Identify which cell holds the provided text, then report its (x, y) central coordinate. 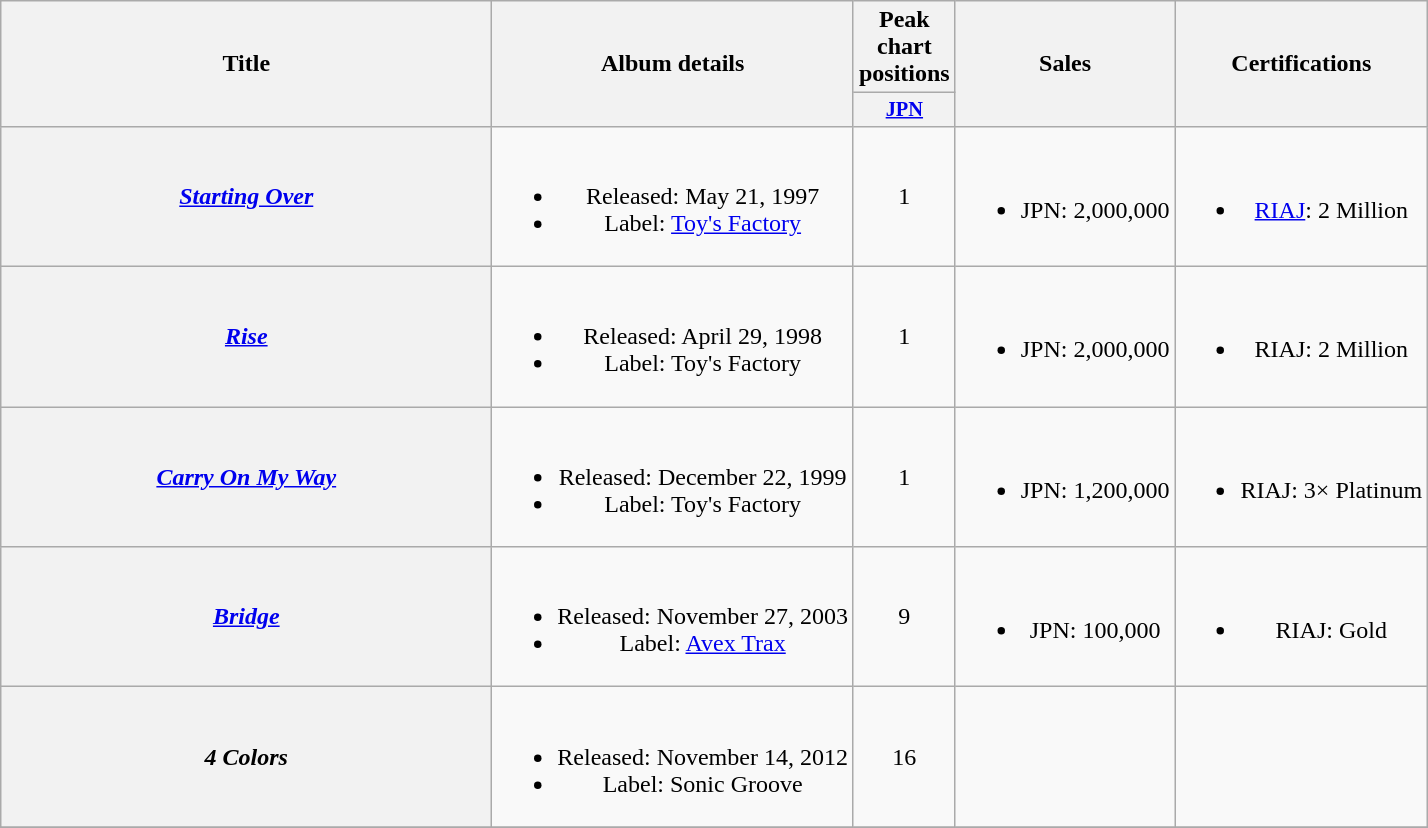
4 Colors (246, 757)
Released: April 29, 1998Label: Toy's Factory (673, 337)
16 (904, 757)
Certifications (1302, 64)
Released: May 21, 1997Label: Toy's Factory (673, 196)
JPN (904, 110)
Carry On My Way (246, 477)
JPN: 100,000 (1065, 617)
Bridge (246, 617)
Peak chart positions (904, 47)
RIAJ: Gold (1302, 617)
9 (904, 617)
Released: November 14, 2012Label: Sonic Groove (673, 757)
Rise (246, 337)
JPN: 1,200,000 (1065, 477)
Released: November 27, 2003Label: Avex Trax (673, 617)
RIAJ: 3× Platinum (1302, 477)
Released: December 22, 1999Label: Toy's Factory (673, 477)
Title (246, 64)
Album details (673, 64)
Sales (1065, 64)
Starting Over (246, 196)
